Scan for the cell matching the given text and deliver its (X, Y) coordinate at center. 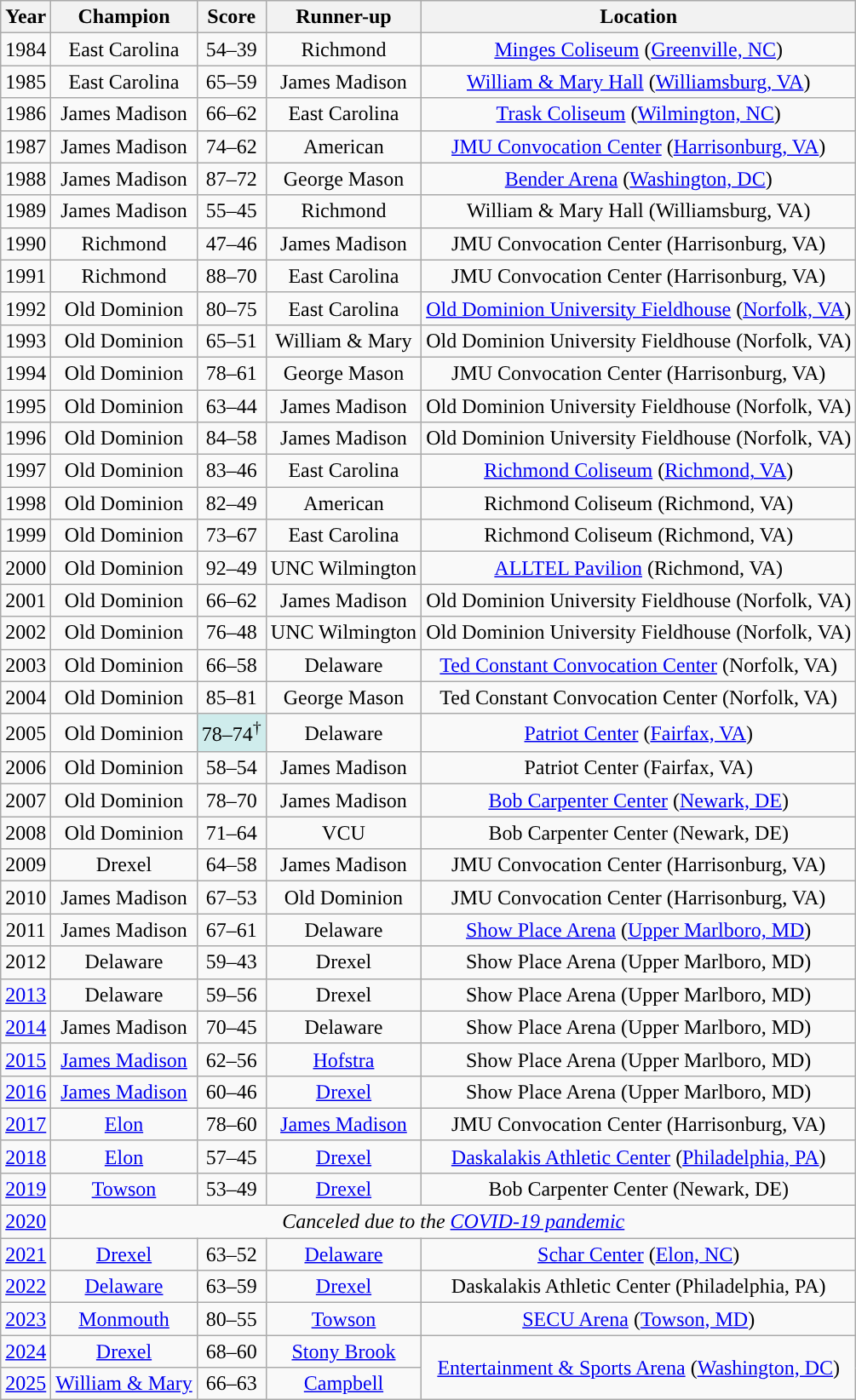
84–58 (232, 439)
2018 (26, 1156)
80–55 (232, 1319)
66–63 (232, 1384)
92–49 (232, 568)
47–46 (232, 244)
85–81 (232, 697)
1994 (26, 373)
Year (26, 17)
78–74† (232, 732)
57–45 (232, 1156)
2004 (26, 697)
Campbell (343, 1384)
2019 (26, 1189)
1988 (26, 179)
2008 (26, 833)
55–45 (232, 211)
67–53 (232, 898)
2025 (26, 1384)
Monmouth (124, 1319)
87–72 (232, 179)
54–39 (232, 49)
63–52 (232, 1254)
74–62 (232, 146)
71–64 (232, 833)
59–43 (232, 962)
Score (232, 17)
68–60 (232, 1351)
2010 (26, 898)
1989 (26, 211)
Minges Coliseum (Greenville, NC) (639, 49)
2000 (26, 568)
1996 (26, 439)
66–58 (232, 665)
73–67 (232, 536)
1999 (26, 536)
Bender Arena (Washington, DC) (639, 179)
Hofstra (343, 1059)
63–44 (232, 406)
64–58 (232, 865)
1986 (26, 114)
Schar Center (Elon, NC) (639, 1254)
2021 (26, 1254)
2011 (26, 930)
Location (639, 17)
Stony Brook (343, 1351)
62–56 (232, 1059)
80–75 (232, 308)
63–59 (232, 1287)
2015 (26, 1059)
2020 (26, 1222)
2017 (26, 1124)
65–51 (232, 341)
SECU Arena (Towson, MD) (639, 1319)
2012 (26, 962)
Trask Coliseum (Wilmington, NC) (639, 114)
VCU (343, 833)
Canceled due to the COVID-19 pandemic (453, 1222)
1985 (26, 82)
88–70 (232, 276)
1991 (26, 276)
1993 (26, 341)
82–49 (232, 503)
1990 (26, 244)
1992 (26, 308)
65–59 (232, 82)
2005 (26, 732)
60–46 (232, 1092)
2006 (26, 768)
1998 (26, 503)
83–46 (232, 471)
1984 (26, 49)
Champion (124, 17)
58–54 (232, 768)
ALLTEL Pavilion (Richmond, VA) (639, 568)
1995 (26, 406)
Runner-up (343, 17)
53–49 (232, 1189)
2024 (26, 1351)
78–70 (232, 800)
1997 (26, 471)
78–61 (232, 373)
Entertainment & Sports Arena (Washington, DC) (639, 1368)
2023 (26, 1319)
2007 (26, 800)
2014 (26, 1027)
78–60 (232, 1124)
67–61 (232, 930)
2002 (26, 633)
2009 (26, 865)
2001 (26, 600)
70–45 (232, 1027)
1987 (26, 146)
59–56 (232, 995)
2016 (26, 1092)
76–48 (232, 633)
2013 (26, 995)
2022 (26, 1287)
2003 (26, 665)
